Search for the cell housing the specified text and yield its [X, Y] center coordinate. 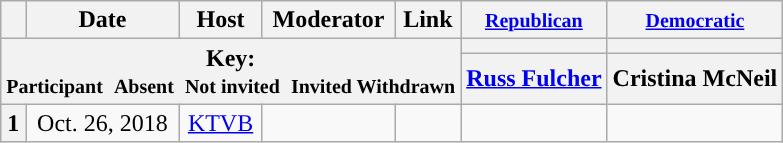
Russ Fulcher [534, 78]
Link [428, 20]
Republican [534, 20]
Moderator [328, 20]
1 [14, 123]
Oct. 26, 2018 [102, 123]
Host [220, 20]
Democratic [695, 20]
Cristina McNeil [695, 78]
Key: Participant Absent Not invited Invited Withdrawn [231, 72]
KTVB [220, 123]
Date [102, 20]
